Detect which cell encompasses the target text, then output its [X, Y] center coordinate. 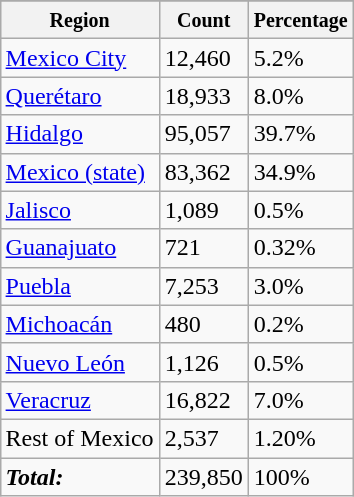
83,362 [204, 172]
Puebla [80, 286]
Percentage [300, 20]
7,253 [204, 286]
3.0% [300, 286]
Mexico City [80, 58]
Mexico (state) [80, 172]
Rest of Mexico [80, 438]
0.32% [300, 248]
721 [204, 248]
1,089 [204, 210]
18,933 [204, 96]
Jalisco [80, 210]
34.9% [300, 172]
1,126 [204, 362]
5.2% [300, 58]
12,460 [204, 58]
239,850 [204, 477]
Nuevo León [80, 362]
2,537 [204, 438]
39.7% [300, 134]
1.20% [300, 438]
95,057 [204, 134]
480 [204, 324]
Total: [80, 477]
Hidalgo [80, 134]
Querétaro [80, 96]
Michoacán [80, 324]
0.2% [300, 324]
7.0% [300, 400]
Count [204, 20]
Region [80, 20]
16,822 [204, 400]
Guanajuato [80, 248]
100% [300, 477]
Veracruz [80, 400]
8.0% [300, 96]
